Provide the (x, y) coordinate of the cell's center where the given text is located.  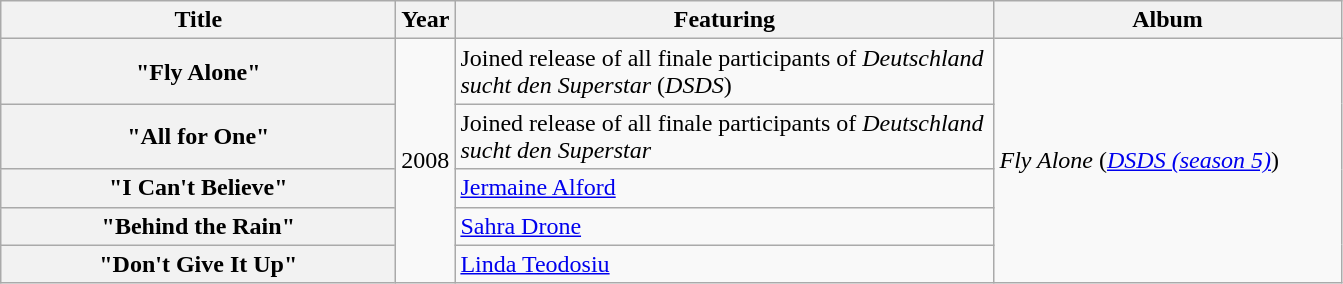
Jermaine Alford (724, 188)
Sahra Drone (724, 226)
Album (1168, 20)
"I Can't Believe" (198, 188)
Title (198, 20)
Year (426, 20)
"Fly Alone" (198, 72)
Joined release of all finale participants of Deutschland sucht den Superstar (724, 136)
Featuring (724, 20)
"All for One" (198, 136)
Linda Teodosiu (724, 264)
"Behind the Rain" (198, 226)
Joined release of all finale participants of Deutschland sucht den Superstar (DSDS) (724, 72)
2008 (426, 161)
"Don't Give It Up" (198, 264)
Fly Alone (DSDS (season 5)) (1168, 161)
